Provide the [x, y] coordinate of the cell's center where the given text is located.  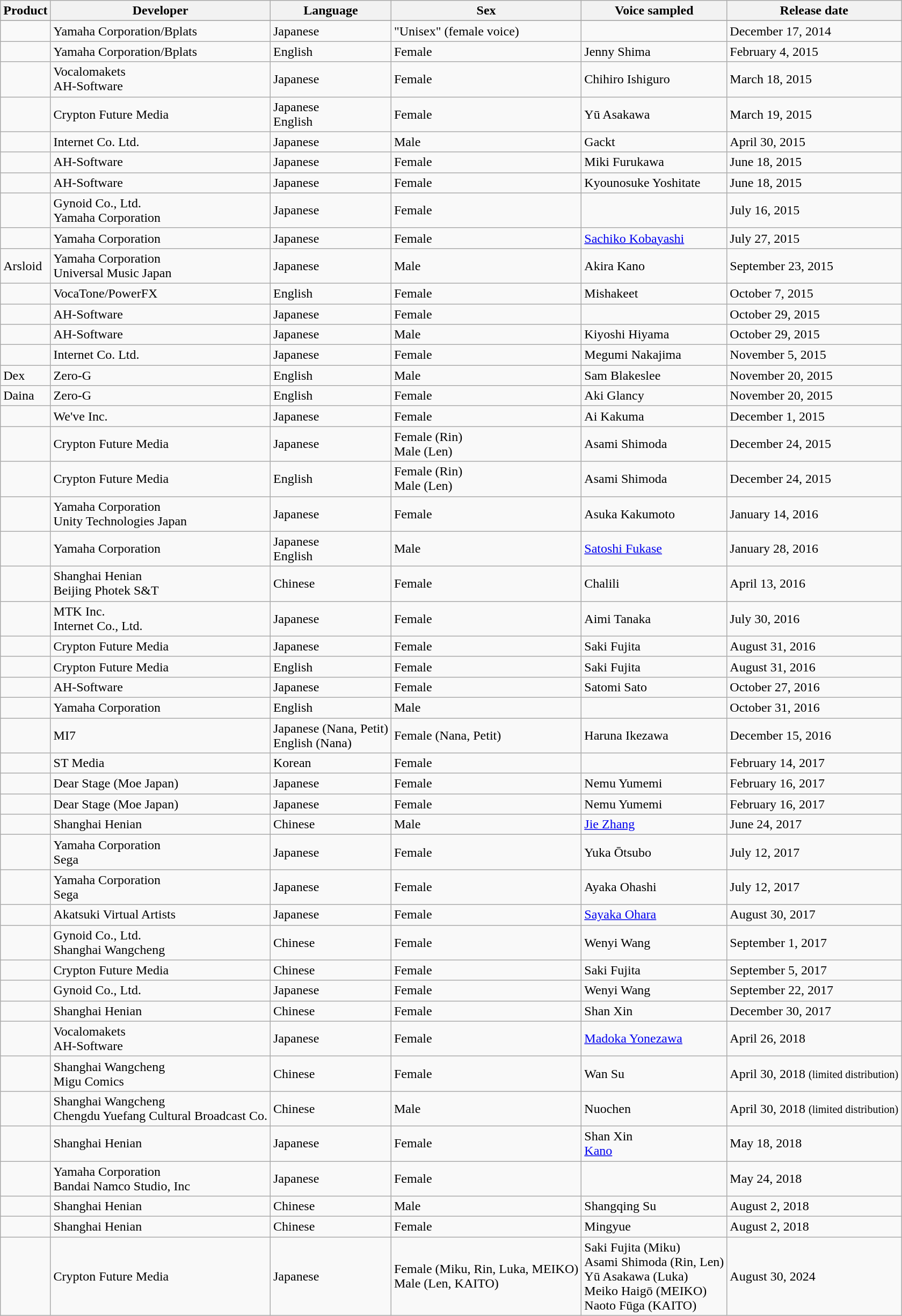
May 18, 2018 [814, 1143]
Shangqing Su [654, 1206]
November 5, 2015 [814, 355]
September 1, 2017 [814, 942]
June 24, 2017 [814, 825]
Chihiro Ishiguro [654, 79]
We've Inc. [160, 416]
Jie Zhang [654, 825]
October 27, 2016 [814, 687]
December 17, 2014 [814, 31]
Kyounosuke Yoshitate [654, 183]
Yamaha CorporationBandai Namco Studio, Inc [160, 1178]
Yamaha CorporationUniversal Music Japan [160, 265]
January 14, 2016 [814, 514]
August 30, 2024 [814, 1276]
Developer [160, 11]
July 30, 2016 [814, 619]
September 23, 2015 [814, 265]
Daina [26, 396]
VocaTone/PowerFX [160, 293]
Gynoid Co., Ltd. [160, 990]
April 26, 2018 [814, 1039]
Shanghai WangchengMigu Comics [160, 1073]
December 30, 2017 [814, 1011]
Ai Kakuma [654, 416]
September 22, 2017 [814, 990]
Sachiko Kobayashi [654, 238]
May 24, 2018 [814, 1178]
Aki Glancy [654, 396]
February 14, 2017 [814, 763]
July 16, 2015 [814, 211]
Akira Kano [654, 265]
Mishakeet [654, 293]
ST Media [160, 763]
MTK Inc.Internet Co., Ltd. [160, 619]
Satomi Sato [654, 687]
Release date [814, 11]
MI7 [160, 735]
Korean [331, 763]
April 30, 2015 [814, 142]
Chalili [654, 583]
Female (Nana, Petit) [486, 735]
Nuochen [654, 1109]
January 28, 2016 [814, 549]
Ayaka Ohashi [654, 887]
Asuka Kakumoto [654, 514]
July 27, 2015 [814, 238]
Aimi Tanaka [654, 619]
"Unisex" (female voice) [486, 31]
Yū Asakawa [654, 114]
Voice sampled [654, 11]
Product [26, 11]
Mingyue [654, 1227]
August 30, 2017 [814, 915]
Madoka Yonezawa [654, 1039]
Shanghai WangchengChengdu Yuefang Cultural Broadcast Co. [160, 1109]
Sayaka Ohara [654, 915]
March 18, 2015 [814, 79]
Gackt [654, 142]
Akatsuki Virtual Artists [160, 915]
September 5, 2017 [814, 970]
Arsloid [26, 265]
Kiyoshi Hiyama [654, 335]
Shanghai HenianBeijing Photek S&T [160, 583]
October 7, 2015 [814, 293]
Japanese (Nana, Petit)English (Nana) [331, 735]
Shan Xin [654, 1011]
Saki Fujita (Miku)Asami Shimoda (Rin, Len)Yū Asakawa (Luka)Meiko Haigō (MEIKO)Naoto Fūga (KAITO) [654, 1276]
April 13, 2016 [814, 583]
Haruna Ikezawa [654, 735]
Megumi Nakajima [654, 355]
Dex [26, 375]
Jenny Shima [654, 52]
Sex [486, 11]
March 19, 2015 [814, 114]
February 4, 2015 [814, 52]
Yamaha CorporationUnity Technologies Japan [160, 514]
Gynoid Co., Ltd.Shanghai Wangcheng [160, 942]
Female (Miku, Rin, Luka, MEIKO)Male (Len, KAITO) [486, 1276]
December 15, 2016 [814, 735]
Yuka Ōtsubo [654, 852]
December 1, 2015 [814, 416]
Shan XinKano [654, 1143]
Gynoid Co., Ltd.Yamaha Corporation [160, 211]
Miki Furukawa [654, 162]
Sam Blakeslee [654, 375]
Satoshi Fukase [654, 549]
October 31, 2016 [814, 707]
Language [331, 11]
Wan Su [654, 1073]
